Detect which cell encompasses the target text, then output its [X, Y] center coordinate. 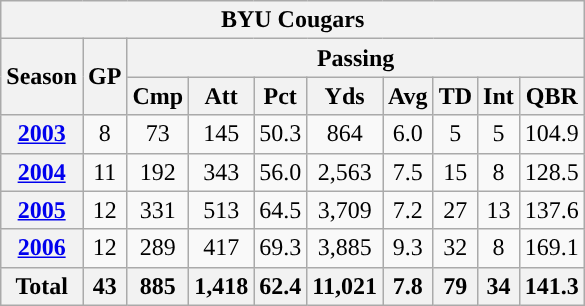
69.3 [280, 248]
2005 [42, 210]
64.5 [280, 210]
Cmp [158, 96]
1,418 [222, 286]
141.3 [552, 286]
Total [42, 286]
73 [158, 134]
331 [158, 210]
GP [104, 77]
Pct [280, 96]
56.0 [280, 172]
62.4 [280, 286]
Avg [408, 96]
27 [455, 210]
128.5 [552, 172]
Int [499, 96]
145 [222, 134]
TD [455, 96]
2004 [42, 172]
32 [455, 248]
11,021 [345, 286]
3,709 [345, 210]
Season [42, 77]
885 [158, 286]
43 [104, 286]
864 [345, 134]
2003 [42, 134]
34 [499, 286]
9.3 [408, 248]
QBR [552, 96]
7.8 [408, 286]
Passing [356, 58]
289 [158, 248]
2,563 [345, 172]
Att [222, 96]
15 [455, 172]
104.9 [552, 134]
343 [222, 172]
11 [104, 172]
192 [158, 172]
6.0 [408, 134]
Yds [345, 96]
79 [455, 286]
169.1 [552, 248]
50.3 [280, 134]
7.5 [408, 172]
BYU Cougars [293, 20]
7.2 [408, 210]
137.6 [552, 210]
513 [222, 210]
417 [222, 248]
3,885 [345, 248]
2006 [42, 248]
13 [499, 210]
